Detect which cell encompasses the target text, then output its [X, Y] center coordinate. 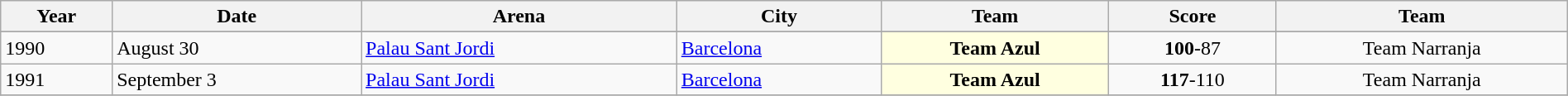
Date [237, 17]
Year [56, 17]
City [779, 17]
September 3 [237, 79]
August 30 [237, 48]
Score [1193, 17]
1991 [56, 79]
1990 [56, 48]
Arena [519, 17]
100-87 [1193, 48]
117-110 [1193, 79]
